Extract the (X, Y) coordinate from the center of the cell holding the provided text.  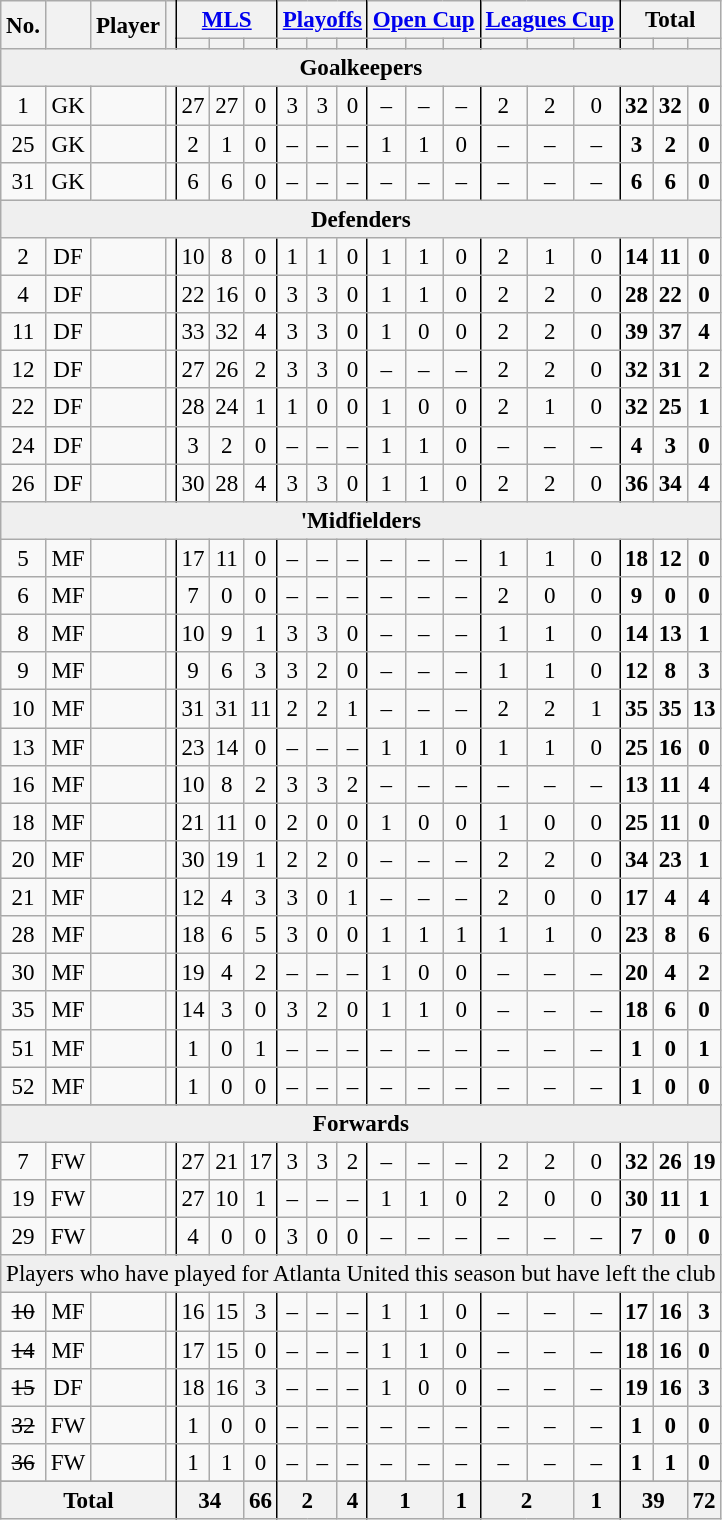
52 (24, 1086)
'Midfielders (361, 521)
No. (24, 25)
37 (670, 332)
MLS (226, 20)
Goalkeepers (361, 68)
51 (24, 1048)
Playoffs (322, 20)
Player (128, 25)
66 (261, 1501)
Defenders (361, 219)
33 (193, 332)
Open Cup (424, 20)
72 (704, 1501)
Leagues Cup (550, 20)
Players who have played for Atlanta United this season but have left the club (361, 1274)
Forwards (361, 1124)
29 (24, 1237)
